Locate the cell with the specified text and output its [x, y] center coordinate. 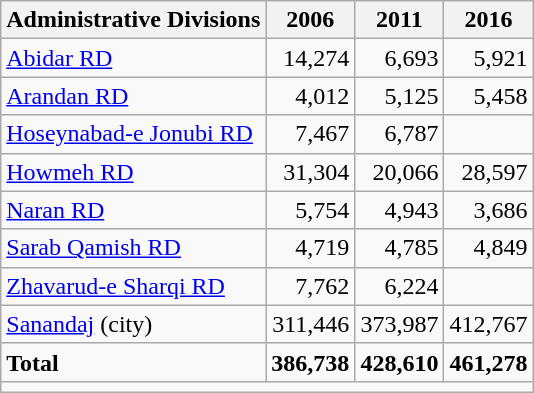
6,693 [400, 58]
6,224 [400, 286]
5,754 [310, 210]
7,467 [310, 134]
Zhavarud-e Sharqi RD [134, 286]
4,785 [400, 248]
386,738 [310, 362]
Abidar RD [134, 58]
Naran RD [134, 210]
5,125 [400, 96]
373,987 [400, 324]
4,719 [310, 248]
Administrative Divisions [134, 20]
3,686 [488, 210]
5,458 [488, 96]
Sanandaj (city) [134, 324]
28,597 [488, 172]
Sarab Qamish RD [134, 248]
2016 [488, 20]
31,304 [310, 172]
311,446 [310, 324]
428,610 [400, 362]
Hoseynabad-e Jonubi RD [134, 134]
6,787 [400, 134]
14,274 [310, 58]
4,849 [488, 248]
4,012 [310, 96]
20,066 [400, 172]
461,278 [488, 362]
2011 [400, 20]
412,767 [488, 324]
Howmeh RD [134, 172]
Arandan RD [134, 96]
4,943 [400, 210]
7,762 [310, 286]
Total [134, 362]
2006 [310, 20]
5,921 [488, 58]
